Output the [X, Y] coordinate of the center of the cell containing the given text.  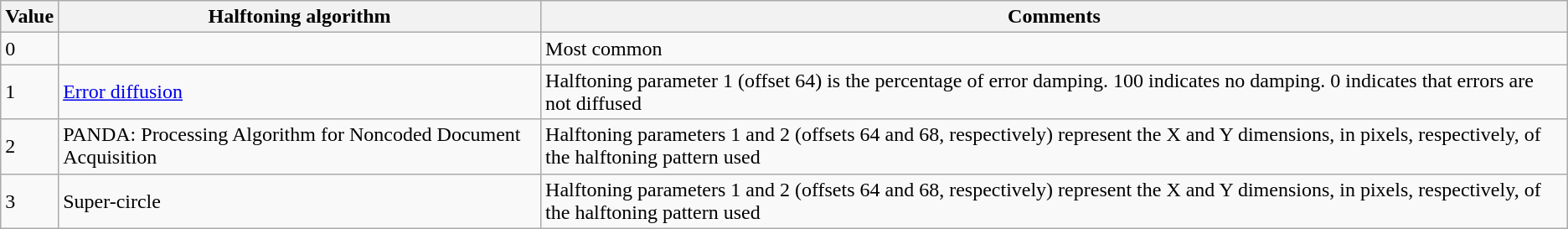
PANDA: Processing Algorithm for Noncoded Document Acquisition [300, 146]
2 [30, 146]
3 [30, 201]
Halftoning algorithm [300, 17]
1 [30, 92]
Error diffusion [300, 92]
0 [30, 49]
Comments [1055, 17]
Value [30, 17]
Halftoning parameter 1 (offset 64) is the percentage of error damping. 100 indicates no damping. 0 indicates that errors are not diffused [1055, 92]
Super-circle [300, 201]
Most common [1055, 49]
